Determine the [X, Y] coordinate at the center of the cell enclosing the given text.  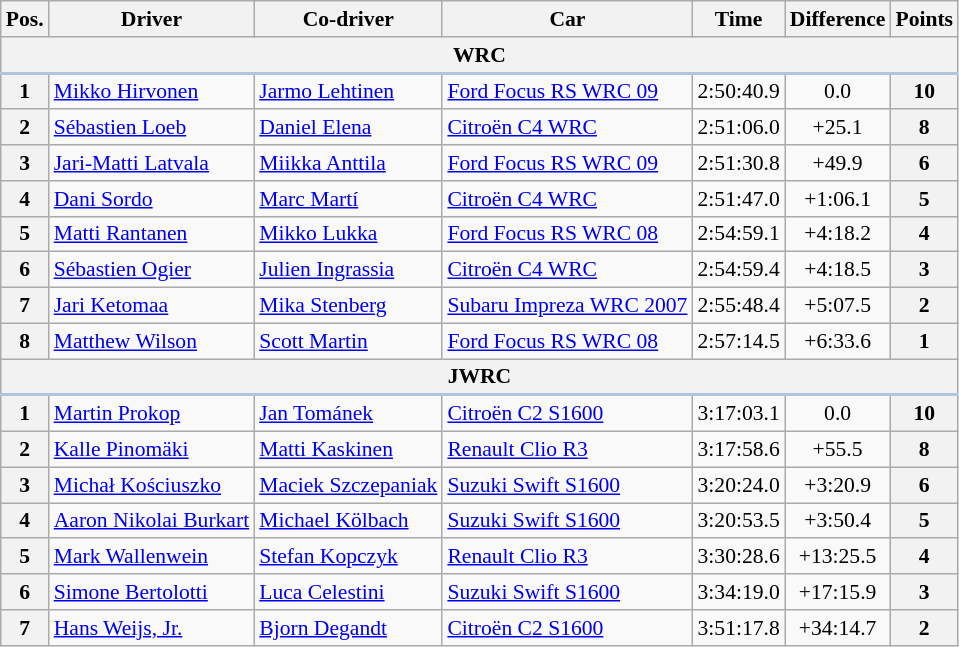
3:17:03.1 [738, 413]
2:57:14.5 [738, 341]
Martin Prokop [152, 413]
3:30:28.6 [738, 557]
Car [567, 19]
Maciek Szczepaniak [348, 485]
Driver [152, 19]
+13:25.5 [838, 557]
WRC [480, 55]
Subaru Impreza WRC 2007 [567, 306]
Matti Rantanen [152, 234]
+3:20.9 [838, 485]
Daniel Elena [348, 128]
Mark Wallenwein [152, 557]
Jari-Matti Latvala [152, 163]
3:34:19.0 [738, 592]
2:55:48.4 [738, 306]
Matti Kaskinen [348, 450]
Jan Tománek [348, 413]
Dani Sordo [152, 199]
Matthew Wilson [152, 341]
Co-driver [348, 19]
Miikka Anttila [348, 163]
2:51:30.8 [738, 163]
Aaron Nikolai Burkart [152, 521]
Bjorn Degandt [348, 628]
+1:06.1 [838, 199]
2:50:40.9 [738, 91]
+25.1 [838, 128]
Sébastien Ogier [152, 270]
+3:50.4 [838, 521]
2:54:59.4 [738, 270]
+17:15.9 [838, 592]
3:20:53.5 [738, 521]
Pos. [25, 19]
Michał Kościuszko [152, 485]
Hans Weijs, Jr. [152, 628]
Michael Kölbach [348, 521]
3:20:24.0 [738, 485]
3:51:17.8 [738, 628]
+4:18.5 [838, 270]
+49.9 [838, 163]
+6:33.6 [838, 341]
Points [924, 19]
Time [738, 19]
+55.5 [838, 450]
Mikko Lukka [348, 234]
Kalle Pinomäki [152, 450]
Mika Stenberg [348, 306]
Marc Martí [348, 199]
2:54:59.1 [738, 234]
Jari Ketomaa [152, 306]
Simone Bertolotti [152, 592]
Mikko Hirvonen [152, 91]
+34:14.7 [838, 628]
Scott Martin [348, 341]
3:17:58.6 [738, 450]
Jarmo Lehtinen [348, 91]
Julien Ingrassia [348, 270]
Luca Celestini [348, 592]
Stefan Kopczyk [348, 557]
+5:07.5 [838, 306]
Sébastien Loeb [152, 128]
+4:18.2 [838, 234]
Difference [838, 19]
JWRC [480, 377]
2:51:47.0 [738, 199]
2:51:06.0 [738, 128]
